Locate the cell with the specified text and output its (X, Y) center coordinate. 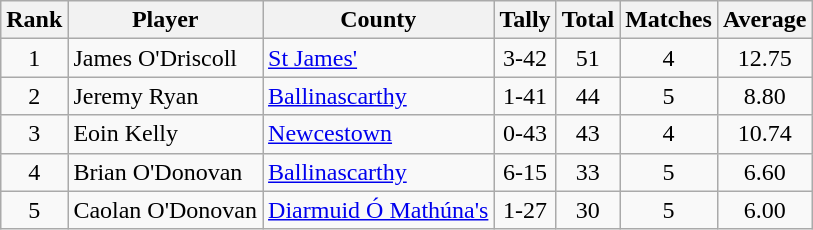
3-42 (525, 58)
Caolan O'Donovan (166, 210)
8.80 (764, 96)
6.60 (764, 172)
Brian O'Donovan (166, 172)
0-43 (525, 134)
1-27 (525, 210)
44 (588, 96)
30 (588, 210)
County (378, 20)
3 (34, 134)
1-41 (525, 96)
51 (588, 58)
Jeremy Ryan (166, 96)
12.75 (764, 58)
Tally (525, 20)
Average (764, 20)
1 (34, 58)
10.74 (764, 134)
33 (588, 172)
43 (588, 134)
2 (34, 96)
Diarmuid Ó Mathúna's (378, 210)
Eoin Kelly (166, 134)
St James' (378, 58)
Matches (669, 20)
6.00 (764, 210)
Rank (34, 20)
Player (166, 20)
Total (588, 20)
Newcestown (378, 134)
James O'Driscoll (166, 58)
6-15 (525, 172)
